Output the [x, y] coordinate of the center of the cell containing the given text.  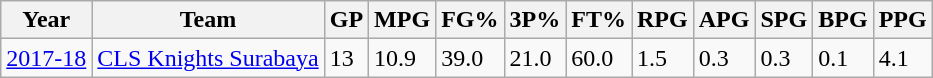
Team [208, 20]
13 [346, 58]
2017-18 [46, 58]
1.5 [663, 58]
10.9 [402, 58]
APG [724, 20]
MPG [402, 20]
PPG [902, 20]
60.0 [599, 58]
21.0 [535, 58]
BPG [843, 20]
3P% [535, 20]
RPG [663, 20]
SPG [784, 20]
39.0 [470, 58]
Year [46, 20]
FT% [599, 20]
CLS Knights Surabaya [208, 58]
0.1 [843, 58]
4.1 [902, 58]
GP [346, 20]
FG% [470, 20]
